Extract the (X, Y) coordinate from the center of the cell holding the provided text.  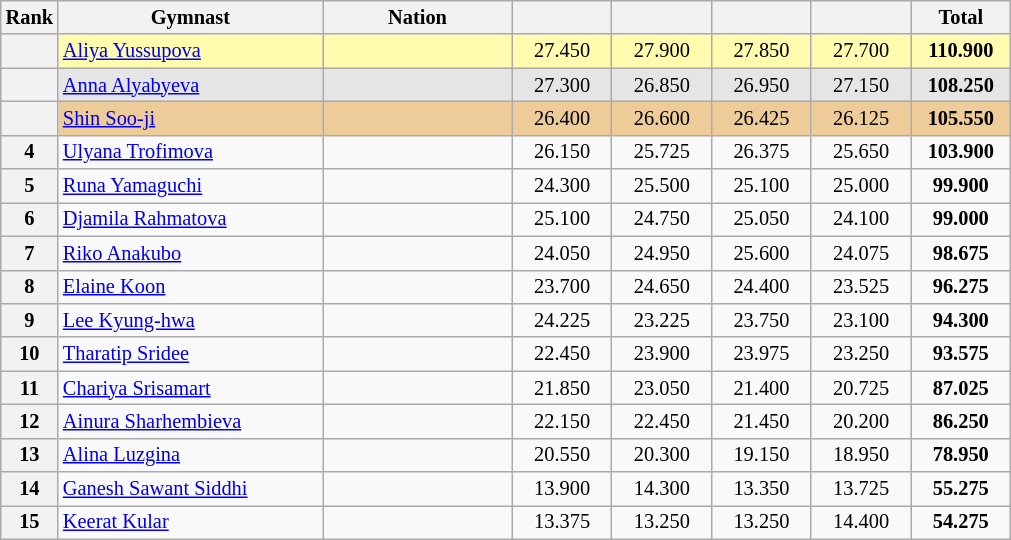
78.950 (961, 455)
24.050 (562, 253)
99.900 (961, 186)
54.275 (961, 522)
9 (30, 320)
10 (30, 354)
23.225 (662, 320)
Elaine Koon (190, 287)
Nation (418, 17)
25.000 (861, 186)
27.850 (762, 51)
12 (30, 421)
93.575 (961, 354)
105.550 (961, 118)
26.150 (562, 152)
4 (30, 152)
14 (30, 489)
Aliya Yussupova (190, 51)
26.125 (861, 118)
23.250 (861, 354)
Alina Luzgina (190, 455)
23.700 (562, 287)
27.900 (662, 51)
Lee Kyung-hwa (190, 320)
23.050 (662, 388)
25.650 (861, 152)
24.400 (762, 287)
11 (30, 388)
108.250 (961, 85)
Riko Anakubo (190, 253)
98.675 (961, 253)
24.650 (662, 287)
27.300 (562, 85)
96.275 (961, 287)
21.450 (762, 421)
25.725 (662, 152)
Djamila Rahmatova (190, 219)
13.375 (562, 522)
25.600 (762, 253)
27.700 (861, 51)
Runa Yamaguchi (190, 186)
Anna Alyabyeva (190, 85)
20.200 (861, 421)
23.750 (762, 320)
15 (30, 522)
94.300 (961, 320)
26.950 (762, 85)
23.900 (662, 354)
27.150 (861, 85)
Ulyana Trofimova (190, 152)
20.725 (861, 388)
13.350 (762, 489)
14.400 (861, 522)
Chariya Srisamart (190, 388)
86.250 (961, 421)
13 (30, 455)
24.225 (562, 320)
14.300 (662, 489)
27.450 (562, 51)
24.950 (662, 253)
Keerat Kular (190, 522)
Rank (30, 17)
24.300 (562, 186)
25.050 (762, 219)
20.550 (562, 455)
110.900 (961, 51)
26.600 (662, 118)
99.000 (961, 219)
13.900 (562, 489)
6 (30, 219)
5 (30, 186)
Shin Soo-ji (190, 118)
24.100 (861, 219)
Total (961, 17)
103.900 (961, 152)
26.400 (562, 118)
Tharatip Sridee (190, 354)
24.075 (861, 253)
23.525 (861, 287)
8 (30, 287)
87.025 (961, 388)
23.975 (762, 354)
23.100 (861, 320)
21.400 (762, 388)
18.950 (861, 455)
26.375 (762, 152)
22.150 (562, 421)
26.425 (762, 118)
26.850 (662, 85)
55.275 (961, 489)
7 (30, 253)
13.725 (861, 489)
25.500 (662, 186)
19.150 (762, 455)
Ainura Sharhembieva (190, 421)
21.850 (562, 388)
24.750 (662, 219)
Gymnast (190, 17)
20.300 (662, 455)
Ganesh Sawant Siddhi (190, 489)
